Find where the given text appears and provide that cell's center as [X, Y] coordinate. 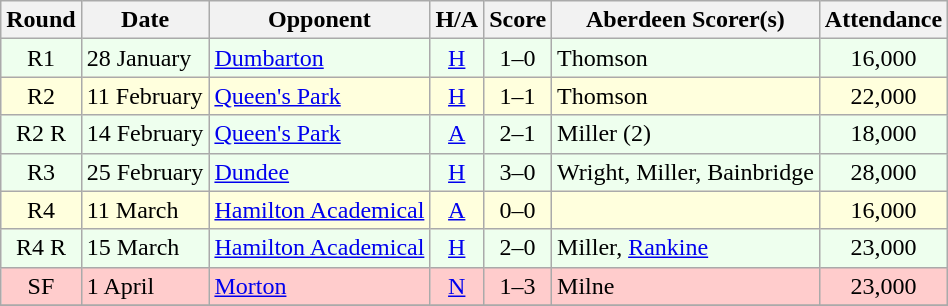
1–1 [518, 96]
25 February [145, 172]
2–0 [518, 248]
R3 [41, 172]
11 February [145, 96]
H/A [457, 20]
Miller, Rankine [686, 248]
Aberdeen Scorer(s) [686, 20]
1 April [145, 286]
N [457, 286]
Dumbarton [320, 58]
Date [145, 20]
14 February [145, 134]
Wright, Miller, Bainbridge [686, 172]
R1 [41, 58]
Score [518, 20]
1–0 [518, 58]
Dundee [320, 172]
R2 [41, 96]
15 March [145, 248]
18,000 [883, 134]
28,000 [883, 172]
Morton [320, 286]
Milne [686, 286]
R2 R [41, 134]
Attendance [883, 20]
SF [41, 286]
R4 [41, 210]
22,000 [883, 96]
Round [41, 20]
28 January [145, 58]
3–0 [518, 172]
R4 R [41, 248]
0–0 [518, 210]
1–3 [518, 286]
11 March [145, 210]
2–1 [518, 134]
Opponent [320, 20]
Miller (2) [686, 134]
